Find where the given text appears and provide that cell's center as [x, y] coordinate. 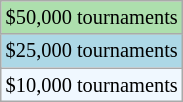
$50,000 tournaments [92, 17]
$25,000 tournaments [92, 51]
$10,000 tournaments [92, 85]
